Identify which cell holds the provided text, then report its [X, Y] central coordinate. 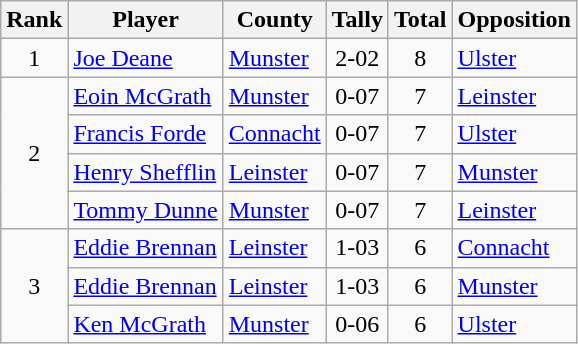
Francis Forde [146, 134]
3 [34, 286]
Player [146, 20]
8 [420, 58]
Rank [34, 20]
0-06 [357, 324]
Tally [357, 20]
Ken McGrath [146, 324]
Henry Shefflin [146, 172]
2 [34, 153]
Joe Deane [146, 58]
2-02 [357, 58]
Tommy Dunne [146, 210]
Eoin McGrath [146, 96]
Opposition [514, 20]
Total [420, 20]
1 [34, 58]
County [274, 20]
